Scan for the cell matching the given text and deliver its (x, y) coordinate at center. 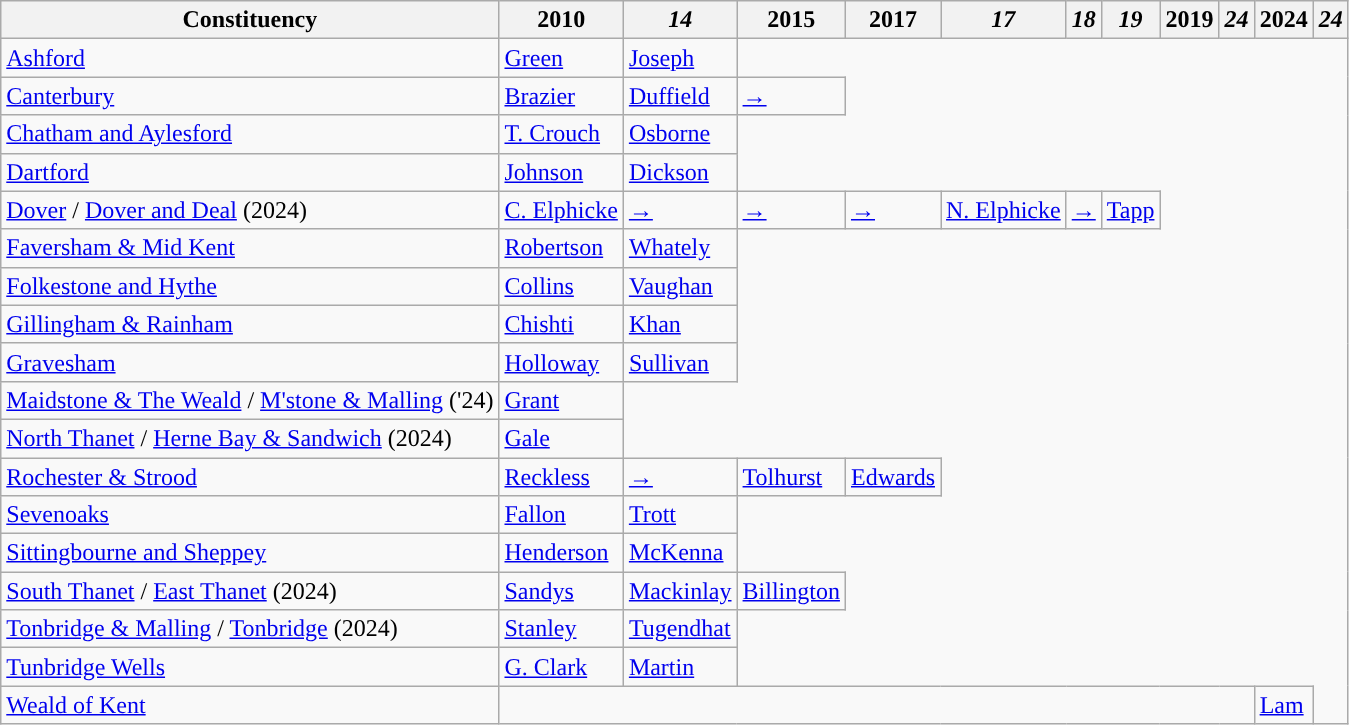
Weald of Kent (250, 705)
17 (1003, 20)
Maidstone & The Weald / M'stone & Malling ('24) (250, 400)
2015 (791, 20)
19 (1130, 20)
Lam (1284, 705)
C. Elphicke (561, 210)
McKenna (680, 553)
Folkestone and Hythe (250, 286)
Sullivan (680, 362)
Tolhurst (791, 477)
Sandys (561, 591)
Faversham & Mid Kent (250, 248)
Canterbury (250, 96)
Gale (561, 438)
Holloway (561, 362)
14 (680, 20)
Fallon (561, 515)
Martin (680, 667)
Sittingbourne and Sheppey (250, 553)
Rochester & Strood (250, 477)
Dover / Dover and Deal (2024) (250, 210)
G. Clark (561, 667)
Mackinlay (680, 591)
Dartford (250, 172)
Gravesham (250, 362)
Trott (680, 515)
Gillingham & Rainham (250, 324)
Chatham and Aylesford (250, 134)
18 (1084, 20)
Stanley (561, 629)
Grant (561, 400)
Edwards (892, 477)
Billington (791, 591)
Robertson (561, 248)
Johnson (561, 172)
Tonbridge & Malling / Tonbridge (2024) (250, 629)
N. Elphicke (1003, 210)
Green (561, 58)
North Thanet / Herne Bay & Sandwich (2024) (250, 438)
Tugendhat (680, 629)
Khan (680, 324)
Reckless (561, 477)
Tunbridge Wells (250, 667)
2019 (1190, 20)
Henderson (561, 553)
Chishti (561, 324)
T. Crouch (561, 134)
2017 (892, 20)
Duffield (680, 96)
Whately (680, 248)
Vaughan (680, 286)
Collins (561, 286)
South Thanet / East Thanet (2024) (250, 591)
2024 (1284, 20)
Brazier (561, 96)
Dickson (680, 172)
Sevenoaks (250, 515)
Constituency (250, 20)
Ashford (250, 58)
Joseph (680, 58)
2010 (561, 20)
Osborne (680, 134)
Tapp (1130, 210)
